Find where the given text appears and provide that cell's center as (X, Y) coordinate. 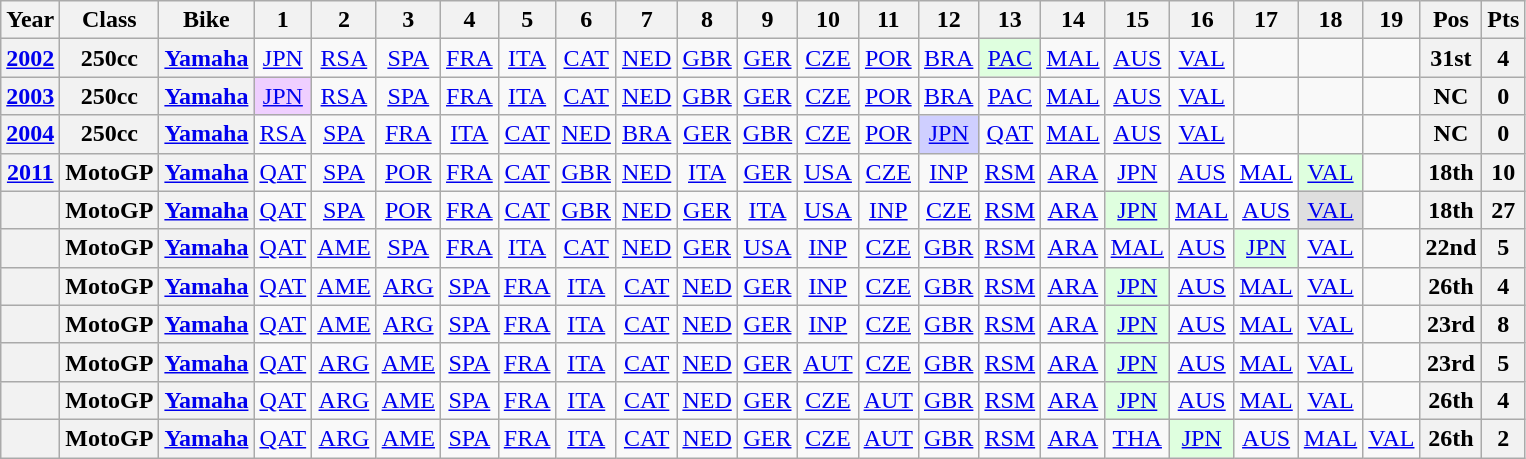
Pos (1451, 20)
14 (1073, 20)
7 (646, 20)
Class (110, 20)
11 (888, 20)
Pts (1504, 20)
13 (1010, 20)
16 (1201, 20)
Year (30, 20)
2004 (30, 134)
2003 (30, 96)
9 (767, 20)
2002 (30, 58)
22nd (1451, 248)
THA (1137, 438)
1 (283, 20)
31st (1451, 58)
17 (1266, 20)
3 (408, 20)
2011 (30, 172)
Bike (206, 20)
6 (586, 20)
18 (1330, 20)
15 (1137, 20)
19 (1392, 20)
12 (948, 20)
27 (1504, 210)
